From the cell containing the given text, extract its center point as (x, y) coordinate. 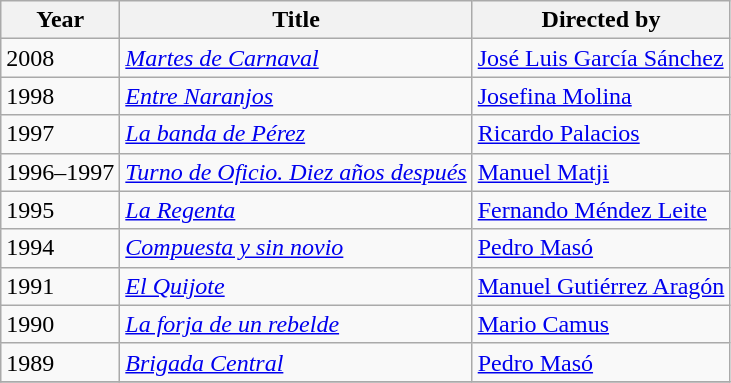
Entre Naranjos (296, 96)
Manuel Matji (601, 172)
Fernando Méndez Leite (601, 210)
1994 (60, 248)
1995 (60, 210)
Mario Camus (601, 324)
El Quijote (296, 286)
Year (60, 20)
Title (296, 20)
José Luis García Sánchez (601, 58)
Ricardo Palacios (601, 134)
Josefina Molina (601, 96)
1998 (60, 96)
1996–1997 (60, 172)
1991 (60, 286)
1997 (60, 134)
1989 (60, 362)
Turno de Oficio. Diez años después (296, 172)
La Regenta (296, 210)
Compuesta y sin novio (296, 248)
Manuel Gutiérrez Aragón (601, 286)
Brigada Central (296, 362)
La banda de Pérez (296, 134)
La forja de un rebelde (296, 324)
1990 (60, 324)
Martes de Carnaval (296, 58)
Directed by (601, 20)
2008 (60, 58)
